Provide the [x, y] coordinate of the cell's center where the given text is located.  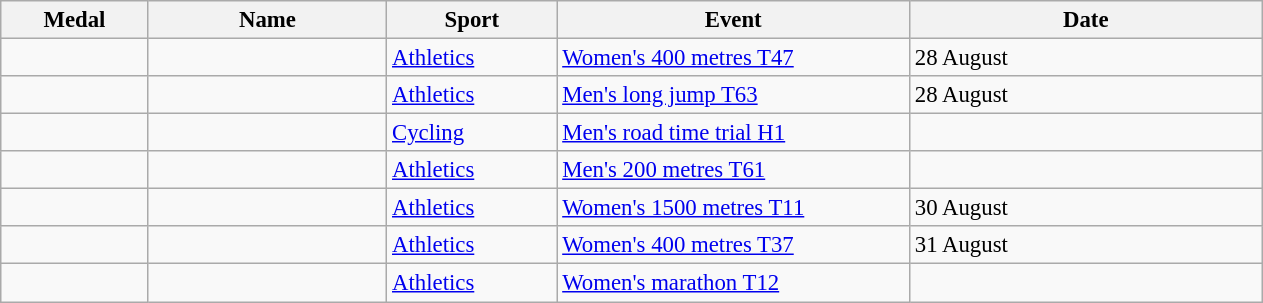
Women's 400 metres T47 [734, 58]
31 August [1086, 245]
Women's 400 metres T37 [734, 245]
Name [268, 20]
Women's 1500 metres T11 [734, 208]
Women's marathon T12 [734, 283]
Sport [472, 20]
Men's 200 metres T61 [734, 170]
Date [1086, 20]
Event [734, 20]
Men's road time trial H1 [734, 133]
30 August [1086, 208]
Medal [74, 20]
Cycling [472, 133]
Men's long jump T63 [734, 95]
